Pinpoint the cell where the given text exists, returning its [X, Y] midpoint coordinate. 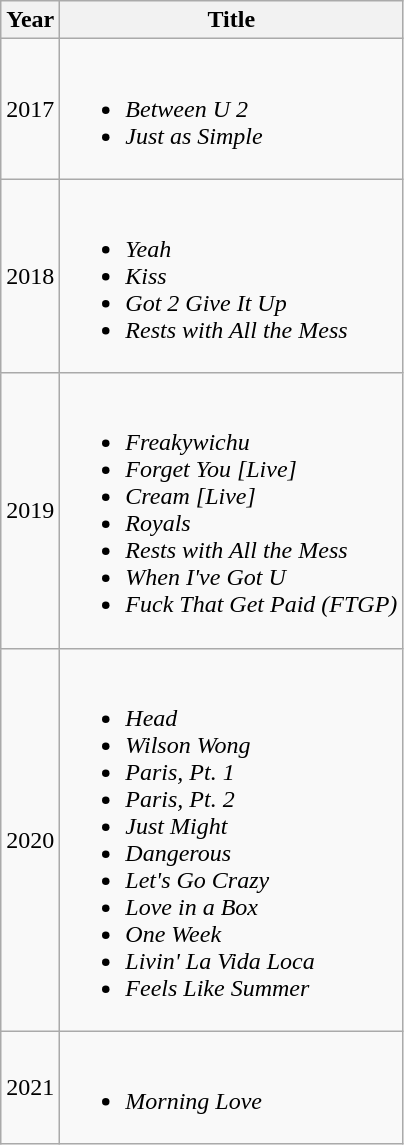
HeadWilson WongParis, Pt. 1Paris, Pt. 2Just MightDangerousLet's Go CrazyLove in a BoxOne WeekLivin' La Vida LocaFeels Like Summer [232, 840]
2017 [30, 109]
2021 [30, 1088]
YeahKissGot 2 Give It UpRests with All the Mess [232, 276]
2019 [30, 510]
Year [30, 20]
Title [232, 20]
FreakywichuForget You [Live]Cream [Live]RoyalsRests with All the MessWhen I've Got UFuck That Get Paid (FTGP) [232, 510]
2018 [30, 276]
Between U 2Just as Simple [232, 109]
Morning Love [232, 1088]
2020 [30, 840]
